Determine the [X, Y] coordinate at the center of the cell enclosing the given text.  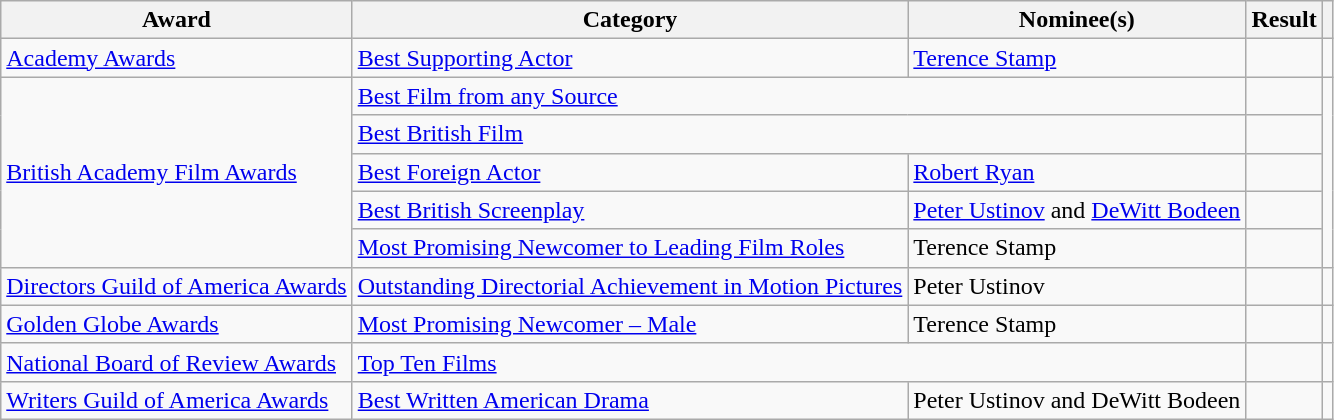
Outstanding Directorial Achievement in Motion Pictures [630, 286]
Directors Guild of America Awards [176, 286]
Best Written American Drama [630, 400]
Peter Ustinov [1077, 286]
Academy Awards [176, 58]
Best Supporting Actor [630, 58]
Most Promising Newcomer to Leading Film Roles [630, 248]
Category [630, 20]
Robert Ryan [1077, 172]
Top Ten Films [799, 362]
Best Foreign Actor [630, 172]
Award [176, 20]
Best British Film [799, 134]
Best Film from any Source [799, 96]
Most Promising Newcomer – Male [630, 324]
Best British Screenplay [630, 210]
Writers Guild of America Awards [176, 400]
National Board of Review Awards [176, 362]
Result [1284, 20]
Nominee(s) [1077, 20]
British Academy Film Awards [176, 172]
Golden Globe Awards [176, 324]
